Pinpoint the cell where the given text exists, returning its (x, y) midpoint coordinate. 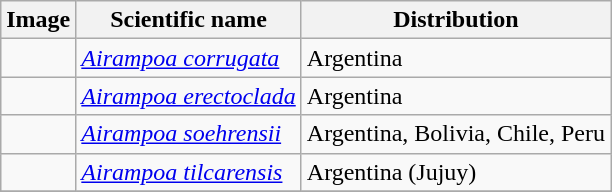
Scientific name (188, 20)
Airampoa tilcarensis (188, 172)
Airampoa soehrensii (188, 134)
Distribution (456, 20)
Airampoa erectoclada (188, 96)
Argentina, Bolivia, Chile, Peru (456, 134)
Argentina (Jujuy) (456, 172)
Airampoa corrugata (188, 58)
Image (38, 20)
